Identify which cell holds the provided text, then report its (x, y) central coordinate. 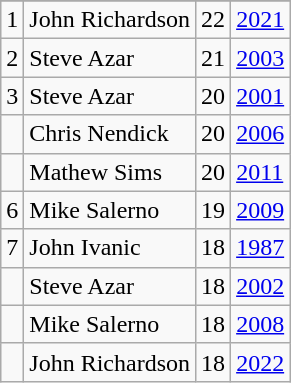
Chris Nendick (110, 134)
1987 (260, 248)
3 (12, 96)
19 (214, 210)
2006 (260, 134)
2011 (260, 172)
2022 (260, 362)
2002 (260, 286)
2003 (260, 58)
2001 (260, 96)
7 (12, 248)
21 (214, 58)
22 (214, 20)
6 (12, 210)
2021 (260, 20)
2008 (260, 324)
1 (12, 20)
2 (12, 58)
Mathew Sims (110, 172)
John Ivanic (110, 248)
2009 (260, 210)
